For the text-containing cell, return its midpoint in (X, Y) coordinate format. 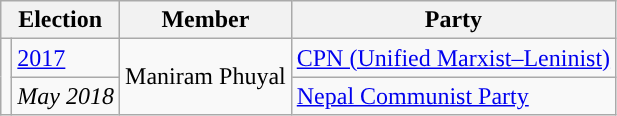
Party (453, 20)
Maniram Phuyal (206, 77)
2017 (66, 58)
CPN (Unified Marxist–Leninist) (453, 58)
Member (206, 20)
Nepal Communist Party (453, 96)
May 2018 (66, 96)
Election (60, 20)
